Output the (X, Y) coordinate of the center of the cell containing the given text.  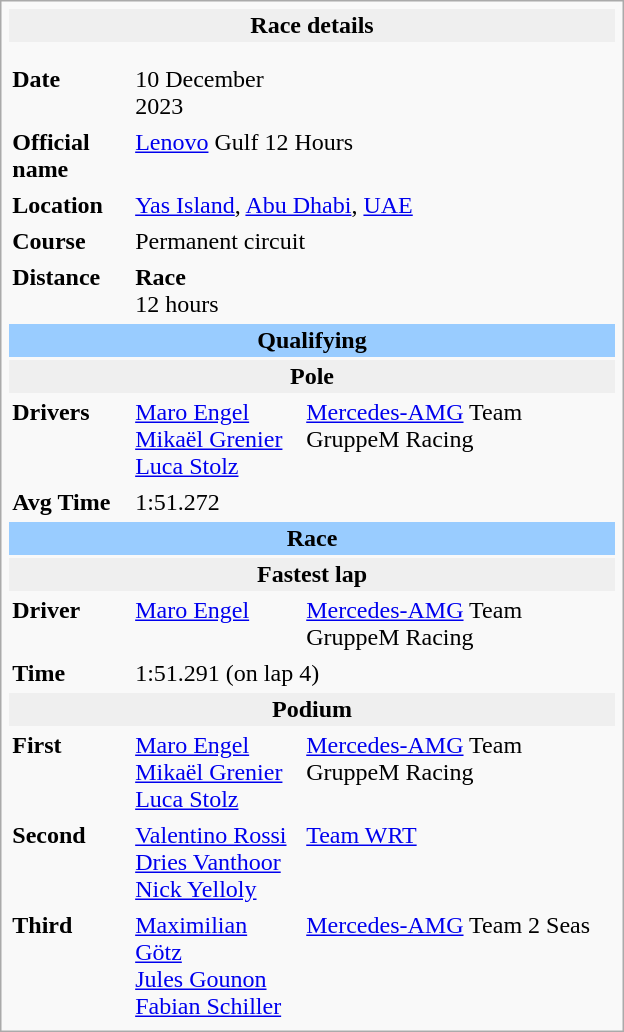
Race (312, 538)
Second (69, 862)
Drivers (69, 440)
Valentino Rossi Dries Vanthoor Nick Yelloly (216, 862)
Official name (69, 156)
1:51.291 (on lap 4) (374, 674)
Location (69, 206)
1:51.272 (374, 502)
Qualifying (312, 340)
Driver (69, 624)
Lenovo Gulf 12 Hours (374, 156)
Maro Engel (216, 624)
Permanent circuit (374, 242)
Team WRT (458, 862)
Podium (312, 710)
Distance (69, 291)
Third (69, 966)
Mercedes-AMG Team 2 Seas (458, 966)
Avg Time (69, 502)
Race details (312, 26)
10 December 2023 (216, 93)
Race12 hours (374, 291)
Pole (312, 376)
Yas Island, Abu Dhabi, UAE (374, 206)
Course (69, 242)
First (69, 772)
Time (69, 674)
Date (69, 93)
Fastest lap (312, 574)
Maximilian Götz Jules Gounon Fabian Schiller (216, 966)
